Find where the given text appears and provide that cell's center as (X, Y) coordinate. 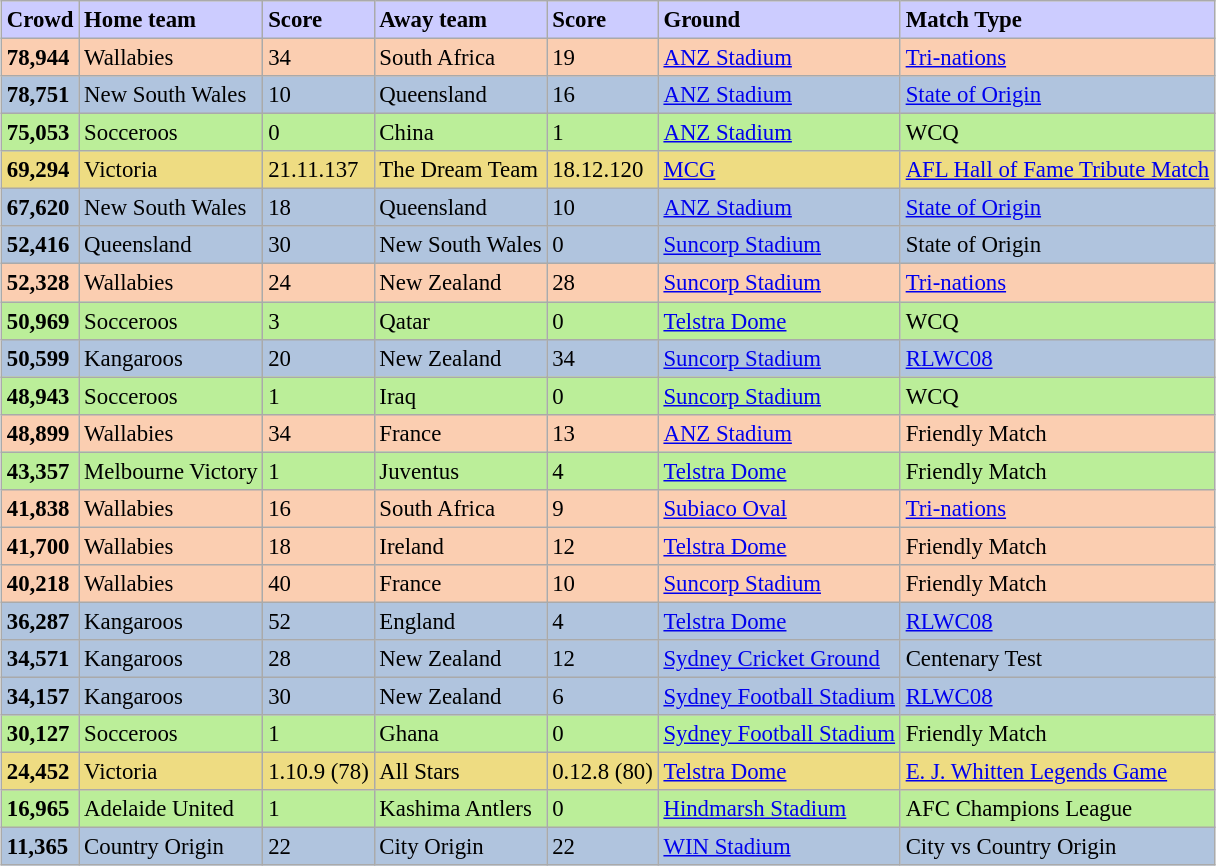
Home team (171, 20)
24 (318, 283)
30,127 (40, 734)
Country Origin (171, 847)
6 (602, 697)
Subiaco Oval (779, 509)
52,328 (40, 283)
52,416 (40, 245)
WIN Stadium (779, 847)
69,294 (40, 170)
34,157 (40, 697)
Juventus (460, 471)
Kashima Antlers (460, 809)
40,218 (40, 584)
Ireland (460, 546)
21.11.137 (318, 170)
The Dream Team (460, 170)
18.12.120 (602, 170)
75,053 (40, 133)
City vs Country Origin (1057, 847)
78,751 (40, 95)
Iraq (460, 396)
52 (318, 621)
43,357 (40, 471)
36,287 (40, 621)
Away team (460, 20)
England (460, 621)
16,965 (40, 809)
MCG (779, 170)
50,599 (40, 358)
Melbourne Victory (171, 471)
11,365 (40, 847)
Adelaide United (171, 809)
0.12.8 (80) (602, 772)
All Stars (460, 772)
City Origin (460, 847)
41,700 (40, 546)
34,571 (40, 659)
Sydney Cricket Ground (779, 659)
19 (602, 58)
13 (602, 433)
48,899 (40, 433)
Crowd (40, 20)
24,452 (40, 772)
41,838 (40, 509)
48,943 (40, 396)
Qatar (460, 321)
9 (602, 509)
20 (318, 358)
China (460, 133)
1.10.9 (78) (318, 772)
Ground (779, 20)
40 (318, 584)
3 (318, 321)
78,944 (40, 58)
Match Type (1057, 20)
Ghana (460, 734)
AFL Hall of Fame Tribute Match (1057, 170)
Hindmarsh Stadium (779, 809)
67,620 (40, 208)
E. J. Whitten Legends Game (1057, 772)
AFC Champions League (1057, 809)
50,969 (40, 321)
Centenary Test (1057, 659)
